Provide the [x, y] coordinate of the cell's center where the given text is located.  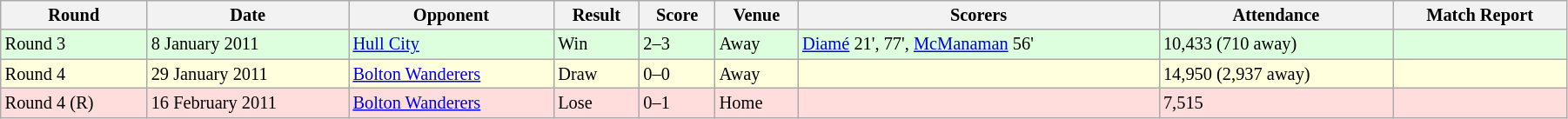
Lose [596, 102]
Round [74, 15]
7,515 [1276, 102]
Diamé 21', 77', McManaman 56' [978, 44]
Home [757, 102]
0–1 [677, 102]
Draw [596, 74]
Round 3 [74, 44]
Hull City [452, 44]
8 January 2011 [248, 44]
Result [596, 15]
14,950 (2,937 away) [1276, 74]
Round 4 [74, 74]
Scorers [978, 15]
Score [677, 15]
2–3 [677, 44]
29 January 2011 [248, 74]
Match Report [1480, 15]
Date [248, 15]
Win [596, 44]
Venue [757, 15]
16 February 2011 [248, 102]
Round 4 (R) [74, 102]
0–0 [677, 74]
Opponent [452, 15]
Attendance [1276, 15]
10,433 (710 away) [1276, 44]
